Identify which cell holds the provided text, then report its [X, Y] central coordinate. 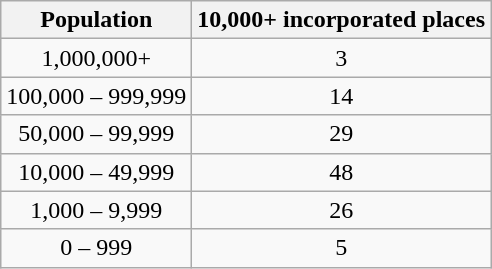
1,000,000+ [96, 58]
48 [342, 172]
Population [96, 20]
26 [342, 210]
10,000+ incorporated places [342, 20]
3 [342, 58]
14 [342, 96]
0 – 999 [96, 248]
29 [342, 134]
10,000 – 49,999 [96, 172]
100,000 – 999,999 [96, 96]
5 [342, 248]
50,000 – 99,999 [96, 134]
1,000 – 9,999 [96, 210]
